Determine the [X, Y] coordinate at the center of the cell enclosing the given text.  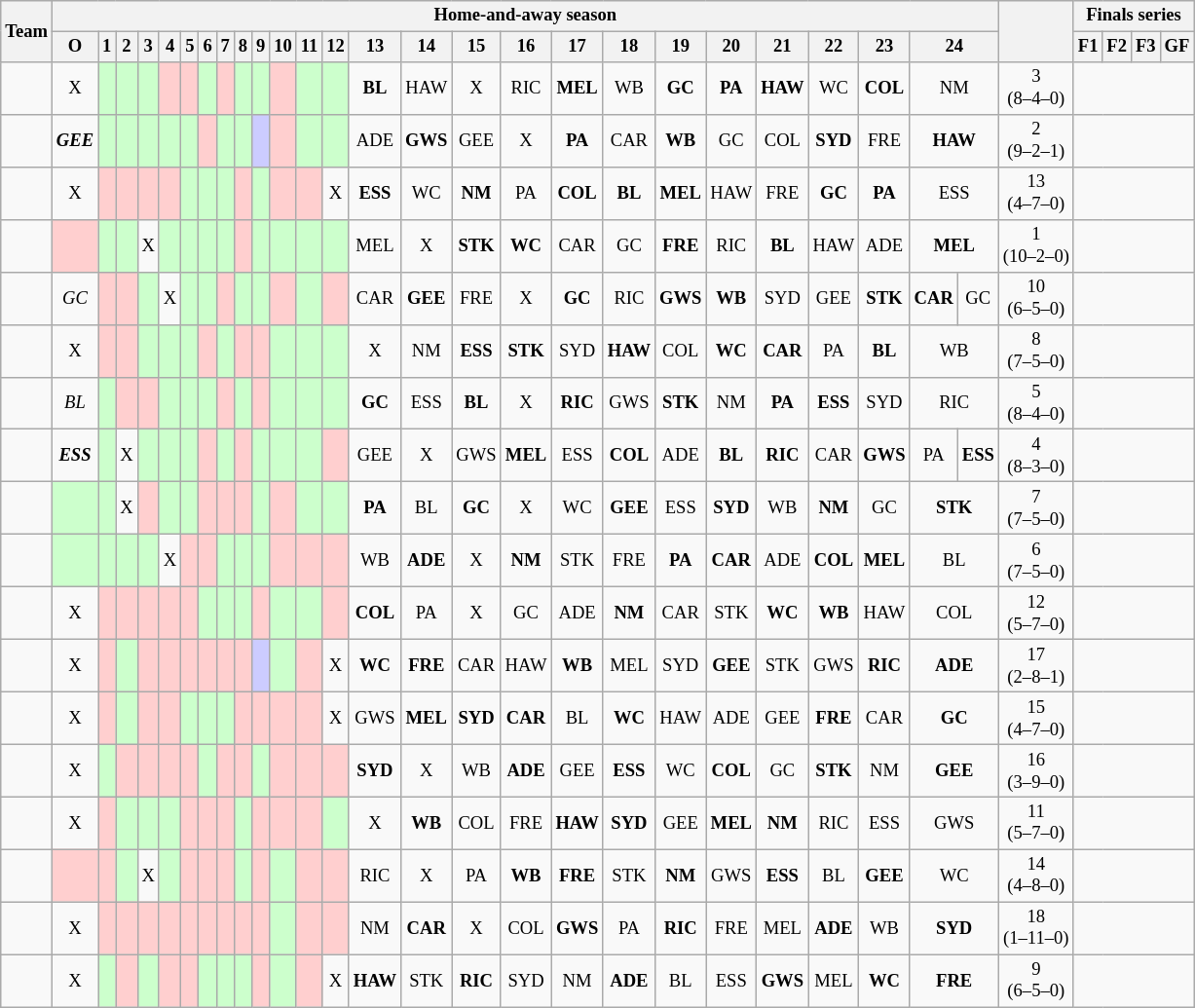
21 [783, 47]
18 [629, 47]
F3 [1145, 47]
9(6–5–0) [1036, 981]
13 [374, 47]
12(5–7–0) [1036, 614]
Team [27, 31]
3 [148, 47]
15(4–7–0) [1036, 719]
6 [207, 47]
10 [282, 47]
5(8–4–0) [1036, 403]
17 [577, 47]
8 [243, 47]
Finals series [1134, 16]
2(9–2–1) [1036, 141]
22 [834, 47]
11 [309, 47]
9 [261, 47]
17(2–8–1) [1036, 666]
24 [954, 47]
1(10–2–0) [1036, 246]
2 [127, 47]
4 [169, 47]
10(6–5–0) [1036, 299]
F2 [1117, 47]
Home-and-away season [525, 16]
3(8–4–0) [1036, 89]
14 [427, 47]
5 [190, 47]
15 [476, 47]
8(7–5–0) [1036, 351]
12 [335, 47]
4(8–3–0) [1036, 456]
1 [107, 47]
O [74, 47]
13(4–7–0) [1036, 194]
GF [1176, 47]
23 [884, 47]
7(7–5–0) [1036, 508]
F1 [1088, 47]
16 [526, 47]
7 [225, 47]
20 [731, 47]
19 [681, 47]
11(5–7–0) [1036, 824]
6(7–5–0) [1036, 561]
16(3–9–0) [1036, 771]
18(1–11–0) [1036, 928]
14(4–8–0) [1036, 877]
